Identify which cell holds the provided text, then report its [X, Y] central coordinate. 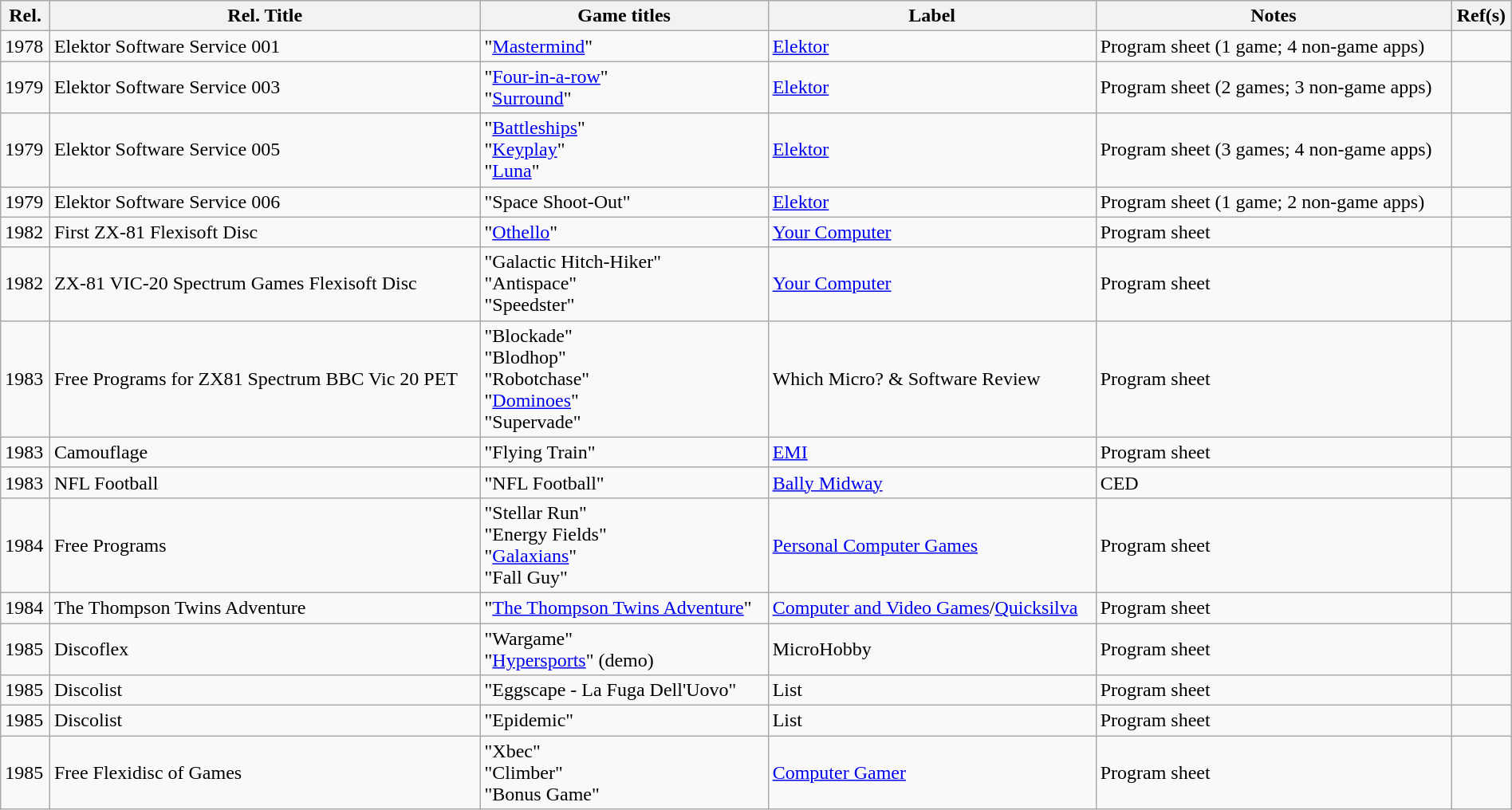
NFL Football [265, 482]
"Stellar Run""Energy Fields""Galaxians""Fall Guy" [624, 545]
"Space Shoot-Out" [624, 202]
Rel. Title [265, 16]
Program sheet (3 games; 4 non-game apps) [1274, 150]
Bally Midway [931, 482]
"Flying Train" [624, 452]
CED [1274, 482]
Free Programs for ZX81 Spectrum BBC Vic 20 PET [265, 379]
"Four-in-a-row""Surround" [624, 88]
Free Flexidisc of Games [265, 773]
"Eggscape - La Fuga Dell'Uovo" [624, 690]
Free Programs [265, 545]
First ZX-81 Flexisoft Disc [265, 232]
"Othello" [624, 232]
Elektor Software Service 006 [265, 202]
Program sheet (1 game; 4 non-game apps) [1274, 46]
"Mastermind" [624, 46]
"Galactic Hitch-Hiker""Antispace""Speedster" [624, 284]
Which Micro? & Software Review [931, 379]
Computer and Video Games/Quicksilva [931, 607]
Elektor Software Service 003 [265, 88]
MicroHobby [931, 649]
Camouflage [265, 452]
Ref(s) [1482, 16]
"Xbec""Climber""Bonus Game" [624, 773]
Personal Computer Games [931, 545]
Program sheet (1 game; 2 non-game apps) [1274, 202]
Game titles [624, 16]
"The Thompson Twins Adventure" [624, 607]
Elektor Software Service 001 [265, 46]
EMI [931, 452]
"NFL Football" [624, 482]
"Blockade""Blodhop""Robotchase""Dominoes""Supervade" [624, 379]
ZX-81 VIC-20 Spectrum Games Flexisoft Disc [265, 284]
1978 [26, 46]
"Battleships""Keyplay""Luna" [624, 150]
Discoflex [265, 649]
Notes [1274, 16]
Elektor Software Service 005 [265, 150]
Program sheet (2 games; 3 non-game apps) [1274, 88]
"Wargame""Hypersports" (demo) [624, 649]
The Thompson Twins Adventure [265, 607]
"Epidemic" [624, 721]
Label [931, 16]
Rel. [26, 16]
Computer Gamer [931, 773]
